Detect which cell encompasses the target text, then output its [x, y] center coordinate. 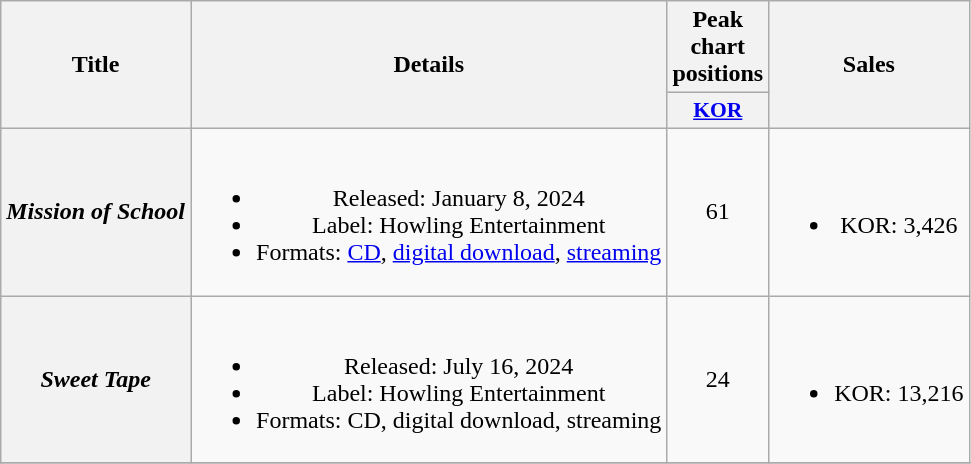
KOR: 3,426 [869, 212]
Title [96, 65]
Details [429, 65]
Sales [869, 65]
KOR [718, 111]
Peak chartpositions [718, 47]
24 [718, 380]
KOR: 13,216 [869, 380]
Mission of School [96, 212]
Released: January 8, 2024Label: Howling EntertainmentFormats: CD, digital download, streaming [429, 212]
Sweet Tape [96, 380]
61 [718, 212]
Released: July 16, 2024Label: Howling EntertainmentFormats: CD, digital download, streaming [429, 380]
